Provide the (X, Y) coordinate of the cell's center where the given text is located.  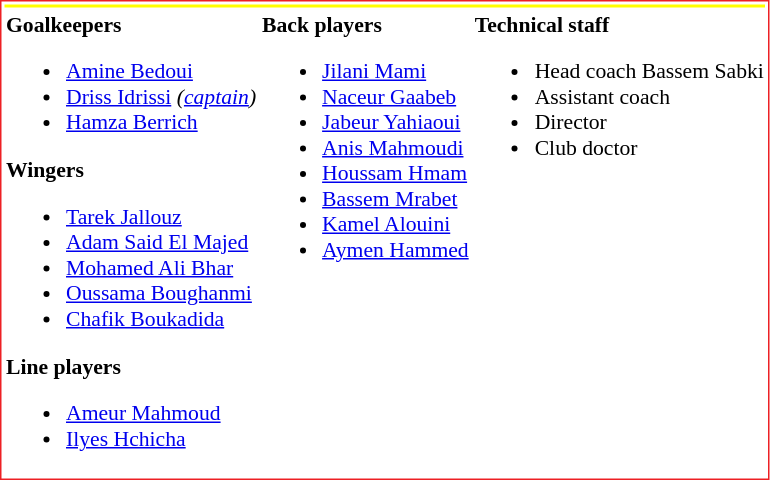
Technical staffHead coach Bassem SabkiAssistant coach Director Club doctor (619, 242)
Back players Jilani Mami Naceur Gaabeb Jabeur Yahiaoui Anis Mahmoudi Houssam Hmam Bassem Mrabet Kamel Alouini Aymen Hammed (366, 242)
